Capture the cell that displays the provided text and extract its [x, y] central coordinate. 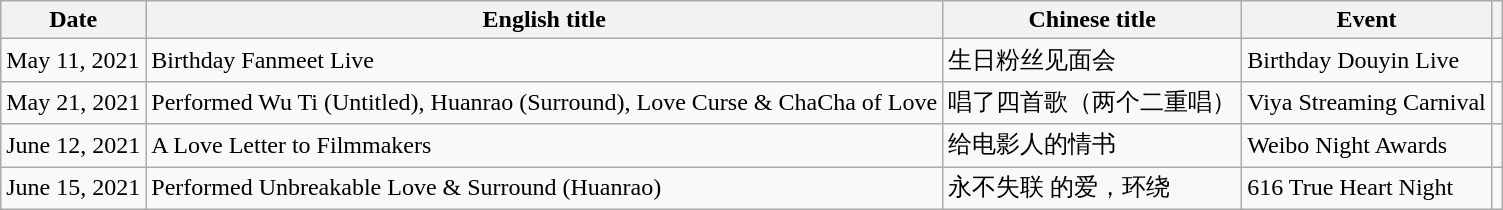
616 True Heart Night [1367, 188]
永不失联 的爱，环绕 [1092, 188]
Event [1367, 20]
Chinese title [1092, 20]
June 12, 2021 [74, 146]
Viya Streaming Carnival [1367, 102]
给电影人的情书 [1092, 146]
June 15, 2021 [74, 188]
Performed Wu Ti (Untitled), Huanrao (Surround), Love Curse & ChaCha of Love [544, 102]
Performed Unbreakable Love & Surround (Huanrao) [544, 188]
Birthday Douyin Live [1367, 60]
生日粉丝见面会 [1092, 60]
English title [544, 20]
唱了四首歌（两个二重唱） [1092, 102]
May 21, 2021 [74, 102]
Date [74, 20]
Birthday Fanmeet Live [544, 60]
A Love Letter to Filmmakers [544, 146]
Weibo Night Awards [1367, 146]
May 11, 2021 [74, 60]
